Return the [X, Y] coordinate for the center point of the cell that contains the specified text.  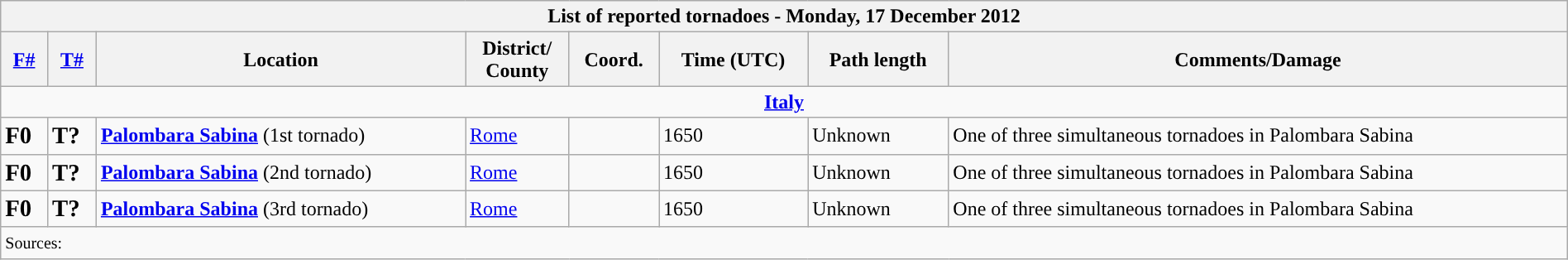
Location [280, 60]
Palombara Sabina (3rd tornado) [280, 209]
Comments/Damage [1258, 60]
Time (UTC) [733, 60]
F# [25, 60]
Coord. [614, 60]
Palombara Sabina (2nd tornado) [280, 172]
Sources: [784, 243]
Path length [878, 60]
Italy [784, 102]
List of reported tornadoes - Monday, 17 December 2012 [784, 17]
Palombara Sabina (1st tornado) [280, 136]
T# [73, 60]
District/County [518, 60]
